Detect which cell encompasses the target text, then output its [x, y] center coordinate. 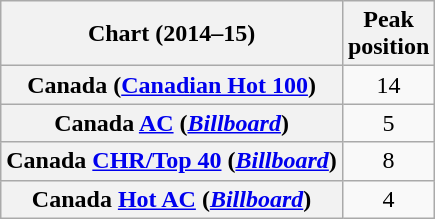
Canada Hot AC (Billboard) [172, 199]
14 [388, 85]
Peakposition [388, 34]
Chart (2014–15) [172, 34]
5 [388, 123]
Canada CHR/Top 40 (Billboard) [172, 161]
8 [388, 161]
Canada AC (Billboard) [172, 123]
4 [388, 199]
Canada (Canadian Hot 100) [172, 85]
